Identify which cell holds the provided text, then report its (x, y) central coordinate. 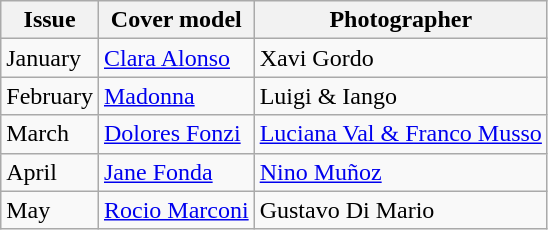
January (50, 58)
February (50, 96)
Photographer (400, 20)
Nino Muñoz (400, 172)
Luigi & Iango (400, 96)
Xavi Gordo (400, 58)
March (50, 134)
Gustavo Di Mario (400, 210)
Issue (50, 20)
Rocio Marconi (176, 210)
Cover model (176, 20)
Madonna (176, 96)
May (50, 210)
Luciana Val & Franco Musso (400, 134)
April (50, 172)
Jane Fonda (176, 172)
Dolores Fonzi (176, 134)
Clara Alonso (176, 58)
